Find where the given text appears and provide that cell's center as [x, y] coordinate. 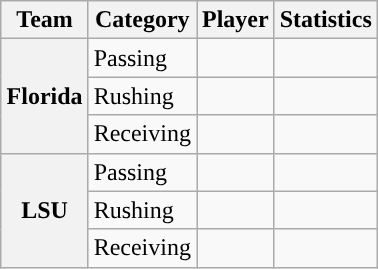
Player [235, 20]
Florida [44, 96]
Category [142, 20]
LSU [44, 210]
Team [44, 20]
Statistics [326, 20]
